Provide the (X, Y) coordinate of the cell's center where the given text is located.  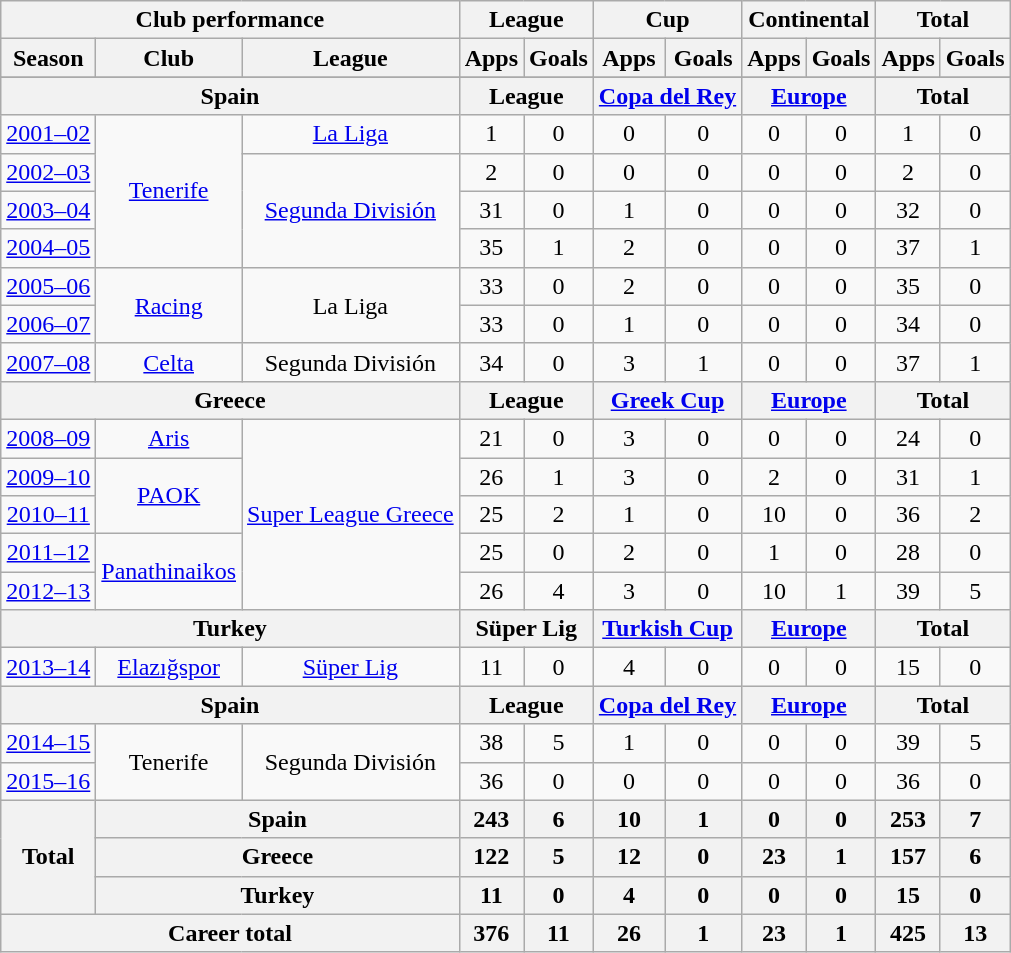
2004–05 (48, 248)
7 (975, 819)
32 (908, 210)
Club (169, 58)
Aris (169, 438)
2012–13 (48, 591)
2007–08 (48, 362)
PAOK (169, 496)
13 (975, 933)
122 (491, 857)
12 (628, 857)
Club performance (230, 20)
2006–07 (48, 324)
2013–14 (48, 667)
2005–06 (48, 286)
253 (908, 819)
Turkish Cup (667, 629)
21 (491, 438)
24 (908, 438)
2008–09 (48, 438)
Continental (809, 20)
2001–02 (48, 134)
Panathinaikos (169, 572)
376 (491, 933)
2014–15 (48, 743)
2011–12 (48, 553)
Career total (230, 933)
425 (908, 933)
28 (908, 553)
2002–03 (48, 172)
38 (491, 743)
Super League Greece (351, 514)
Celta (169, 362)
Greek Cup (667, 400)
243 (491, 819)
2010–11 (48, 515)
Cup (667, 20)
Season (48, 58)
2015–16 (48, 781)
157 (908, 857)
2003–04 (48, 210)
Racing (169, 305)
2009–10 (48, 477)
Elazığspor (169, 667)
